Pinpoint the cell where the given text exists, returning its [X, Y] midpoint coordinate. 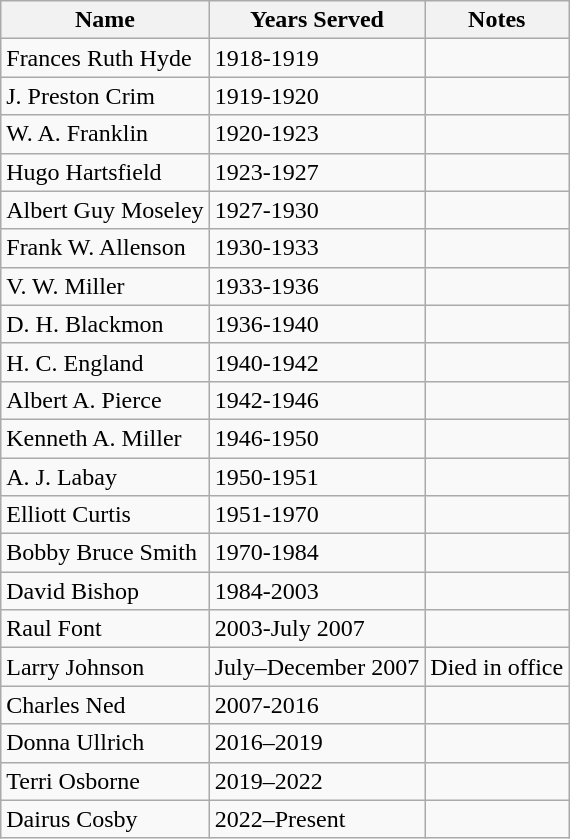
Dairus Cosby [105, 819]
Notes [497, 20]
Died in office [497, 667]
Charles Ned [105, 705]
Larry Johnson [105, 667]
A. J. Labay [105, 477]
Terri Osborne [105, 781]
2007-2016 [317, 705]
1970-1984 [317, 553]
1920-1923 [317, 134]
2003-July 2007 [317, 629]
1930-1933 [317, 248]
1940-1942 [317, 362]
W. A. Franklin [105, 134]
Albert A. Pierce [105, 400]
1919-1920 [317, 96]
1984-2003 [317, 591]
Kenneth A. Miller [105, 438]
H. C. England [105, 362]
1950-1951 [317, 477]
Bobby Bruce Smith [105, 553]
1923-1927 [317, 172]
Elliott Curtis [105, 515]
Hugo Hartsfield [105, 172]
1946-1950 [317, 438]
Years Served [317, 20]
1936-1940 [317, 324]
J. Preston Crim [105, 96]
July–December 2007 [317, 667]
1918-1919 [317, 58]
2016–2019 [317, 743]
Albert Guy Moseley [105, 210]
Name [105, 20]
V. W. Miller [105, 286]
1942-1946 [317, 400]
1933-1936 [317, 286]
1951-1970 [317, 515]
David Bishop [105, 591]
1927-1930 [317, 210]
2022–Present [317, 819]
Raul Font [105, 629]
Frances Ruth Hyde [105, 58]
Donna Ullrich [105, 743]
D. H. Blackmon [105, 324]
Frank W. Allenson [105, 248]
2019–2022 [317, 781]
